Return [X, Y] of the center of cell containing provided text 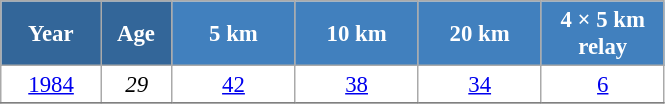
29 [136, 85]
42 [234, 85]
Age [136, 34]
4 × 5 km relay [602, 34]
34 [480, 85]
Year [52, 34]
1984 [52, 85]
20 km [480, 34]
5 km [234, 34]
38 [356, 85]
10 km [356, 34]
6 [602, 85]
